Pinpoint the cell where the given text exists, returning its (x, y) midpoint coordinate. 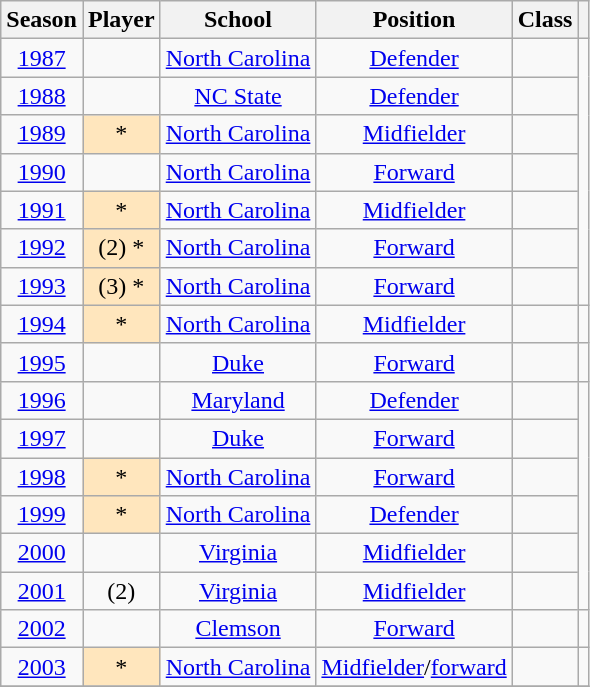
(3) * (121, 286)
Season (42, 20)
2001 (42, 591)
1992 (42, 248)
Player (121, 20)
Position (414, 20)
2003 (42, 667)
2002 (42, 629)
(2) (121, 591)
1996 (42, 400)
1995 (42, 362)
School (238, 20)
1990 (42, 172)
1993 (42, 286)
1999 (42, 515)
NC State (238, 96)
1989 (42, 134)
Class (545, 20)
1987 (42, 58)
1991 (42, 210)
(2) * (121, 248)
Maryland (238, 400)
Midfielder/forward (414, 667)
1998 (42, 477)
1997 (42, 438)
1988 (42, 96)
1994 (42, 324)
Clemson (238, 629)
2000 (42, 553)
